Output the (x, y) coordinate of the center of the cell containing the given text.  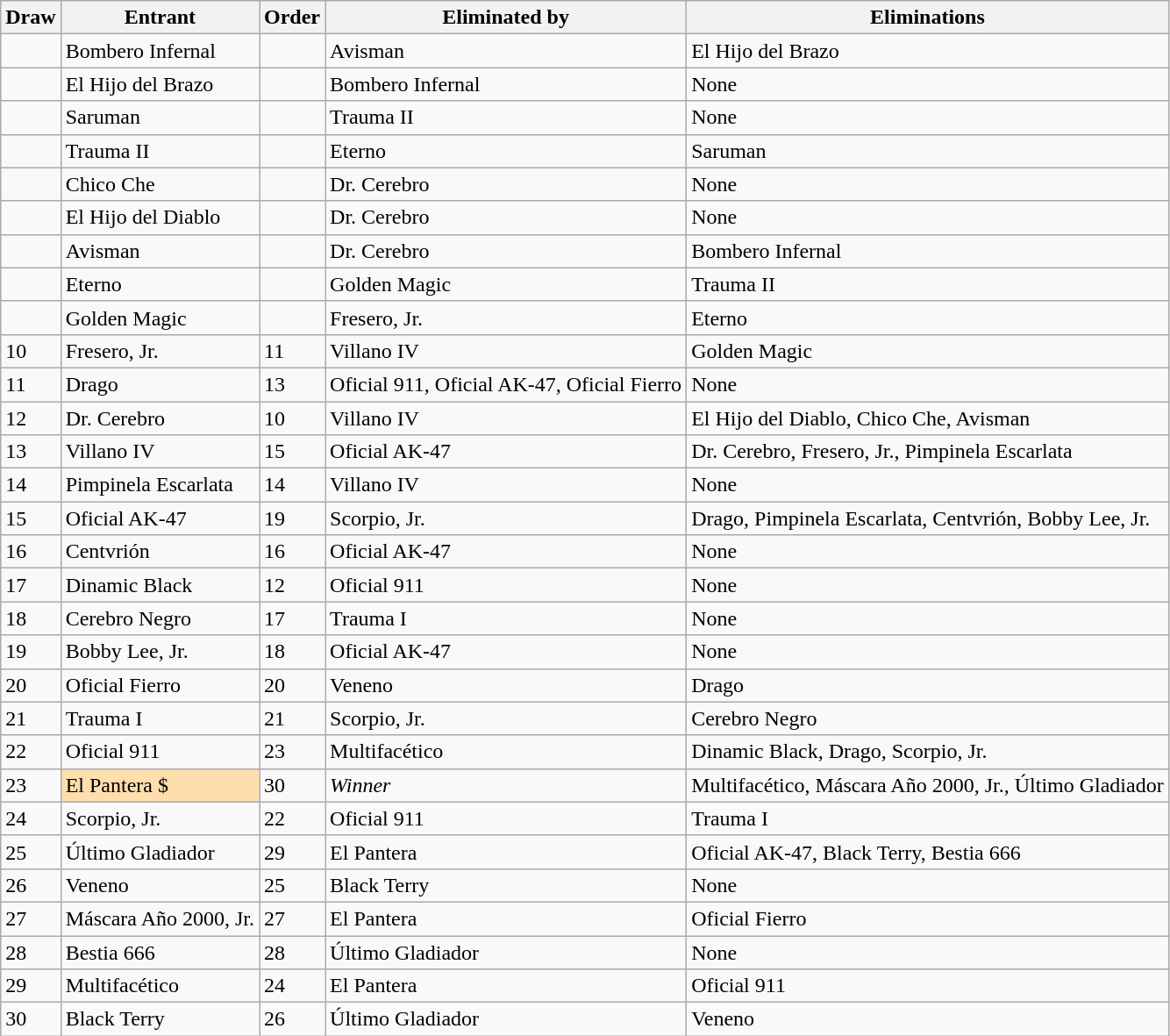
Eliminations (928, 18)
Bestia 666 (160, 952)
El Hijo del Diablo, Chico Che, Avisman (928, 418)
Winner (506, 785)
Eliminated by (506, 18)
Dr. Cerebro, Fresero, Jr., Pimpinela Escarlata (928, 452)
El Hijo del Diablo (160, 218)
Order (293, 18)
Pimpinela Escarlata (160, 485)
Draw (31, 18)
Multifacético, Máscara Año 2000, Jr., Último Gladiador (928, 785)
Bobby Lee, Jr. (160, 652)
Oficial AK-47, Black Terry, Bestia 666 (928, 852)
Entrant (160, 18)
Dinamic Black, Drago, Scorpio, Jr. (928, 752)
Centvrión (160, 552)
Drago, Pimpinela Escarlata, Centvrión, Bobby Lee, Jr. (928, 518)
Máscara Año 2000, Jr. (160, 918)
Oficial 911, Oficial AK-47, Oficial Fierro (506, 384)
El Pantera $ (160, 785)
Chico Che (160, 184)
Dinamic Black (160, 585)
